Identify which cell holds the provided text, then report its (X, Y) central coordinate. 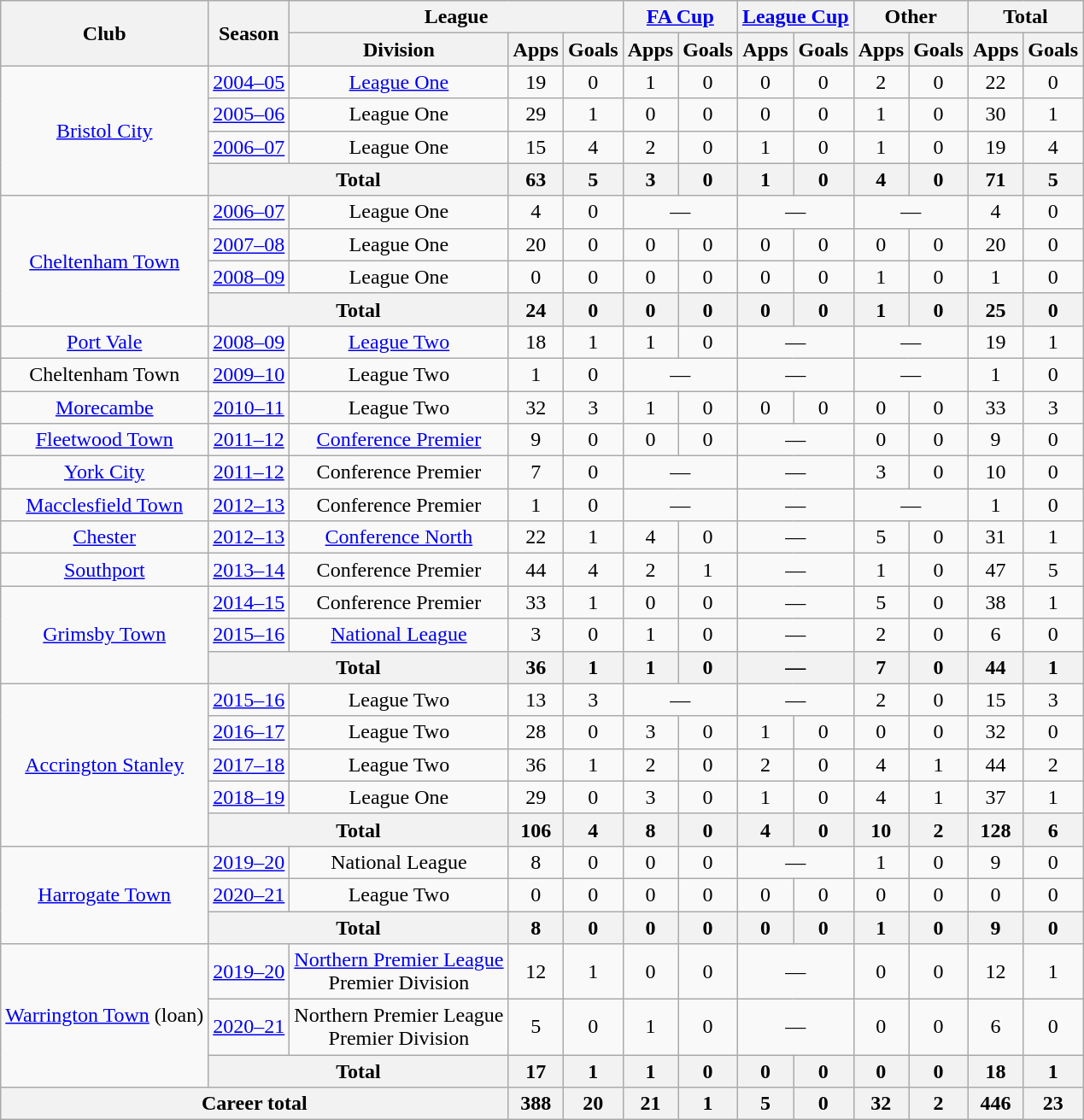
2005–06 (249, 114)
2013–14 (249, 570)
31 (995, 537)
2010–11 (249, 408)
Other (911, 17)
23 (1053, 1104)
Harrogate Town (104, 894)
York City (104, 472)
71 (995, 179)
FA Cup (680, 17)
Chester (104, 537)
League (456, 17)
Morecambe (104, 408)
13 (536, 700)
Club (104, 33)
24 (536, 309)
17 (536, 1071)
Port Vale (104, 342)
League Cup (795, 17)
106 (536, 830)
38 (995, 602)
Warrington Town (loan) (104, 1016)
Macclesfield Town (104, 505)
2004–05 (249, 82)
Bristol City (104, 131)
25 (995, 309)
30 (995, 114)
Season (249, 33)
446 (995, 1104)
Accrington Stanley (104, 765)
2018–19 (249, 797)
63 (536, 179)
37 (995, 797)
Grimsby Town (104, 635)
Career total (255, 1104)
2007–08 (249, 244)
128 (995, 830)
2014–15 (249, 602)
388 (536, 1104)
2009–10 (249, 374)
Southport (104, 570)
47 (995, 570)
28 (536, 732)
Fleetwood Town (104, 440)
Conference North (399, 537)
21 (650, 1104)
2016–17 (249, 732)
2017–18 (249, 765)
Division (399, 50)
